Detect which cell encompasses the target text, then output its [x, y] center coordinate. 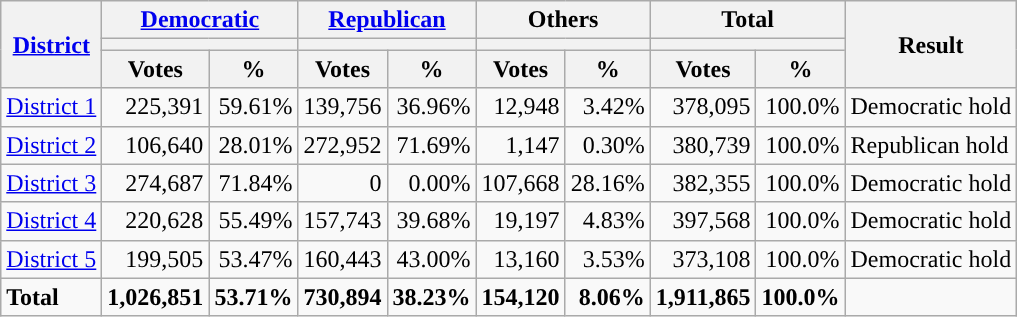
730,894 [342, 297]
382,355 [703, 183]
13,160 [520, 259]
274,687 [156, 183]
38.23% [432, 297]
3.42% [608, 107]
199,505 [156, 259]
220,628 [156, 221]
28.01% [254, 145]
District 1 [52, 107]
0.00% [432, 183]
Result [931, 44]
59.61% [254, 107]
Republican hold [931, 145]
106,640 [156, 145]
107,668 [520, 183]
4.83% [608, 221]
District 3 [52, 183]
0.30% [608, 145]
District [52, 44]
139,756 [342, 107]
1,147 [520, 145]
0 [342, 183]
District 4 [52, 221]
71.84% [254, 183]
53.47% [254, 259]
1,026,851 [156, 297]
272,952 [342, 145]
Democratic [200, 20]
19,197 [520, 221]
Others [563, 20]
43.00% [432, 259]
157,743 [342, 221]
36.96% [432, 107]
397,568 [703, 221]
160,443 [342, 259]
71.69% [432, 145]
378,095 [703, 107]
12,948 [520, 107]
39.68% [432, 221]
373,108 [703, 259]
District 5 [52, 259]
28.16% [608, 183]
1,911,865 [703, 297]
District 2 [52, 145]
225,391 [156, 107]
55.49% [254, 221]
8.06% [608, 297]
Republican [387, 20]
380,739 [703, 145]
3.53% [608, 259]
154,120 [520, 297]
53.71% [254, 297]
